Pinpoint the cell where the given text exists, returning its [x, y] midpoint coordinate. 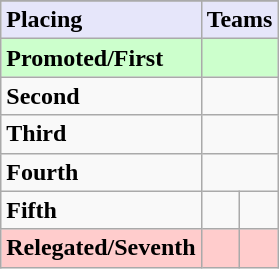
Relegated/Seventh [101, 248]
Third [101, 134]
Placing [101, 20]
Fifth [101, 210]
Promoted/First [101, 58]
Teams [240, 20]
Fourth [101, 172]
Second [101, 96]
